Pinpoint the cell where the given text exists, returning its [X, Y] midpoint coordinate. 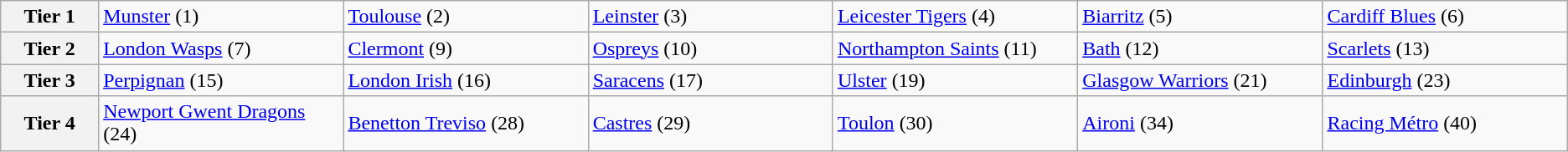
Scarlets (13) [1445, 48]
Newport Gwent Dragons (24) [221, 124]
Benetton Treviso (28) [466, 124]
Munster (1) [221, 17]
Clermont (9) [466, 48]
Perpignan (15) [221, 80]
Ospreys (10) [710, 48]
Racing Métro (40) [1445, 124]
Tier 1 [50, 17]
Aironi (34) [1200, 124]
London Irish (16) [466, 80]
Biarritz (5) [1200, 17]
Northampton Saints (11) [955, 48]
Glasgow Warriors (21) [1200, 80]
Toulon (30) [955, 124]
Tier 3 [50, 80]
Toulouse (2) [466, 17]
Tier 2 [50, 48]
Bath (12) [1200, 48]
Ulster (19) [955, 80]
Castres (29) [710, 124]
Cardiff Blues (6) [1445, 17]
Leicester Tigers (4) [955, 17]
Saracens (17) [710, 80]
London Wasps (7) [221, 48]
Tier 4 [50, 124]
Edinburgh (23) [1445, 80]
Leinster (3) [710, 17]
